Determine the [x, y] coordinate at the center of the cell enclosing the given text.  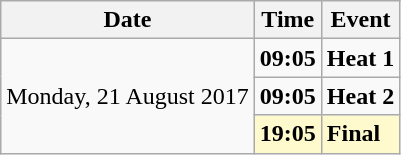
Date [128, 20]
Time [288, 20]
Heat 1 [360, 58]
Event [360, 20]
19:05 [288, 134]
Monday, 21 August 2017 [128, 96]
Heat 2 [360, 96]
Final [360, 134]
